Return [x, y] of the center of cell containing provided text 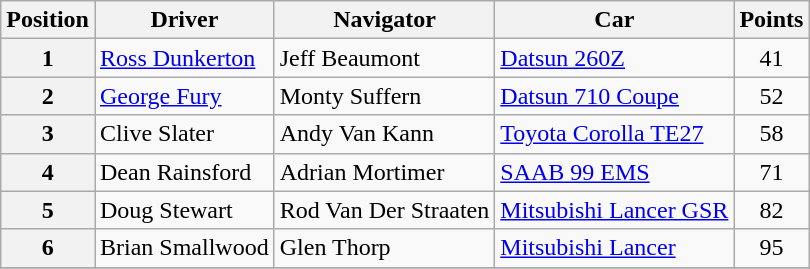
Jeff Beaumont [384, 58]
71 [772, 172]
Adrian Mortimer [384, 172]
4 [48, 172]
Monty Suffern [384, 96]
Andy Van Kann [384, 134]
George Fury [184, 96]
Doug Stewart [184, 210]
Dean Rainsford [184, 172]
95 [772, 248]
Toyota Corolla TE27 [614, 134]
Navigator [384, 20]
Car [614, 20]
5 [48, 210]
6 [48, 248]
Mitsubishi Lancer GSR [614, 210]
41 [772, 58]
Mitsubishi Lancer [614, 248]
58 [772, 134]
Datsun 260Z [614, 58]
1 [48, 58]
Glen Thorp [384, 248]
Brian Smallwood [184, 248]
82 [772, 210]
SAAB 99 EMS [614, 172]
Ross Dunkerton [184, 58]
3 [48, 134]
52 [772, 96]
Datsun 710 Coupe [614, 96]
Position [48, 20]
2 [48, 96]
Rod Van Der Straaten [384, 210]
Points [772, 20]
Driver [184, 20]
Clive Slater [184, 134]
